Scan for the cell matching the given text and deliver its (x, y) coordinate at center. 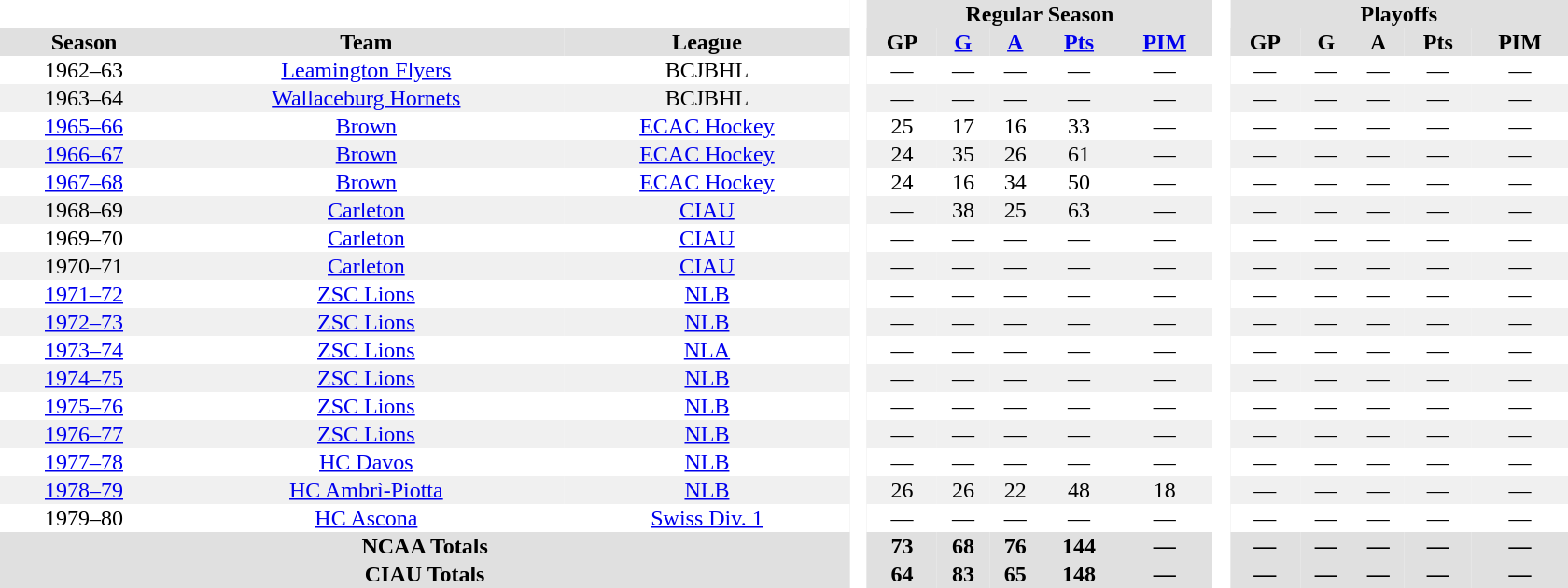
Leamington Flyers (366, 70)
38 (963, 210)
68 (963, 546)
Regular Season (1040, 14)
35 (963, 154)
1971–72 (84, 294)
1976–77 (84, 434)
Season (84, 42)
HC Ascona (366, 518)
1978–79 (84, 490)
1977–78 (84, 462)
148 (1079, 574)
1967–68 (84, 182)
18 (1165, 490)
1979–80 (84, 518)
HC Davos (366, 462)
83 (963, 574)
17 (963, 126)
1975–76 (84, 406)
HC Ambrì-Piotta (366, 490)
1969–70 (84, 238)
48 (1079, 490)
64 (902, 574)
34 (1015, 182)
1973–74 (84, 350)
1962–63 (84, 70)
33 (1079, 126)
76 (1015, 546)
Team (366, 42)
1968–69 (84, 210)
NLA (707, 350)
1974–75 (84, 378)
1972–73 (84, 322)
Wallaceburg Hornets (366, 98)
73 (902, 546)
NCAA Totals (425, 546)
50 (1079, 182)
63 (1079, 210)
65 (1015, 574)
144 (1079, 546)
Playoffs (1399, 14)
1966–67 (84, 154)
1970–71 (84, 266)
22 (1015, 490)
Swiss Div. 1 (707, 518)
League (707, 42)
61 (1079, 154)
1963–64 (84, 98)
1965–66 (84, 126)
CIAU Totals (425, 574)
